Search for the cell housing the specified text and yield its (x, y) center coordinate. 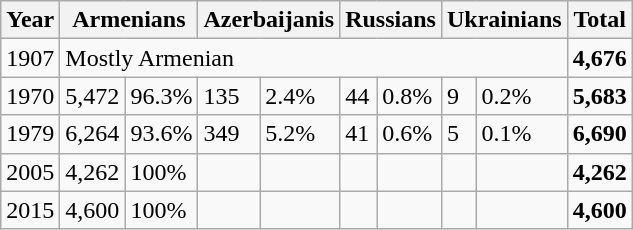
9 (458, 96)
2015 (30, 210)
1979 (30, 134)
6,690 (600, 134)
4,676 (600, 58)
5,683 (600, 96)
5,472 (92, 96)
349 (229, 134)
93.6% (162, 134)
96.3% (162, 96)
Russians (391, 20)
1970 (30, 96)
0.1% (522, 134)
0.6% (410, 134)
Azerbaijanis (269, 20)
Total (600, 20)
2005 (30, 172)
0.8% (410, 96)
Year (30, 20)
2.4% (300, 96)
135 (229, 96)
5 (458, 134)
44 (358, 96)
Mostly Armenian (314, 58)
41 (358, 134)
Ukrainians (504, 20)
1907 (30, 58)
5.2% (300, 134)
0.2% (522, 96)
Armenians (129, 20)
6,264 (92, 134)
